Search for the cell housing the specified text and yield its (x, y) center coordinate. 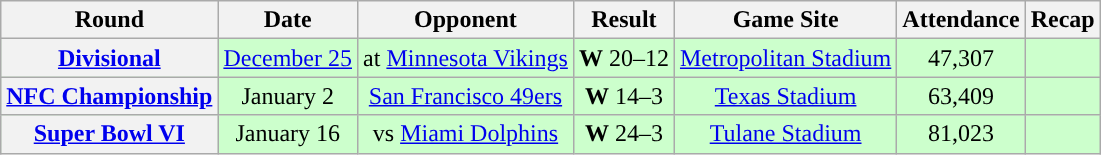
Metropolitan Stadium (785, 58)
W 20–12 (624, 58)
81,023 (961, 134)
January 16 (288, 134)
January 2 (288, 96)
Game Site (785, 20)
63,409 (961, 96)
Opponent (466, 20)
W 24–3 (624, 134)
vs Miami Dolphins (466, 134)
Tulane Stadium (785, 134)
San Francisco 49ers (466, 96)
Date (288, 20)
December 25 (288, 58)
Texas Stadium (785, 96)
at Minnesota Vikings (466, 58)
Result (624, 20)
Super Bowl VI (110, 134)
Recap (1062, 20)
W 14–3 (624, 96)
NFC Championship (110, 96)
Attendance (961, 20)
47,307 (961, 58)
Divisional (110, 58)
Round (110, 20)
